Extract the (x, y) coordinate from the center of the cell holding the provided text.  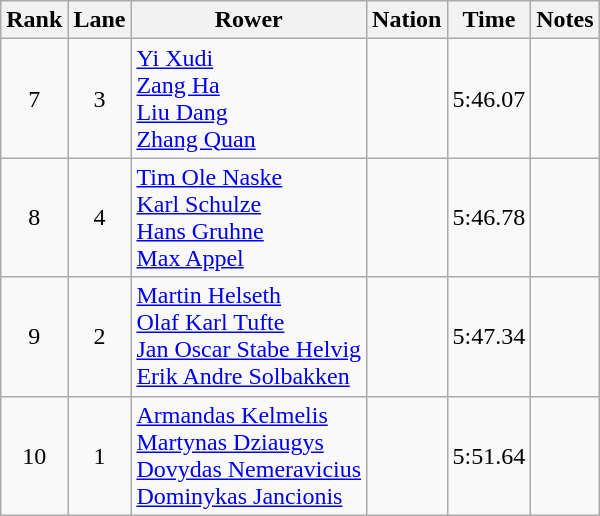
Nation (407, 20)
Yi XudiZang HaLiu DangZhang Quan (249, 98)
Armandas KelmelisMartynas DziaugysDovydas NemeraviciusDominykas Jancionis (249, 456)
8 (34, 218)
10 (34, 456)
9 (34, 336)
1 (100, 456)
3 (100, 98)
4 (100, 218)
Rank (34, 20)
Tim Ole NaskeKarl SchulzeHans GruhneMax Appel (249, 218)
Martin HelsethOlaf Karl TufteJan Oscar Stabe HelvigErik Andre Solbakken (249, 336)
2 (100, 336)
Notes (565, 20)
7 (34, 98)
Rower (249, 20)
5:51.64 (489, 456)
Time (489, 20)
Lane (100, 20)
5:47.34 (489, 336)
5:46.78 (489, 218)
5:46.07 (489, 98)
